Identify which cell holds the provided text, then report its (x, y) central coordinate. 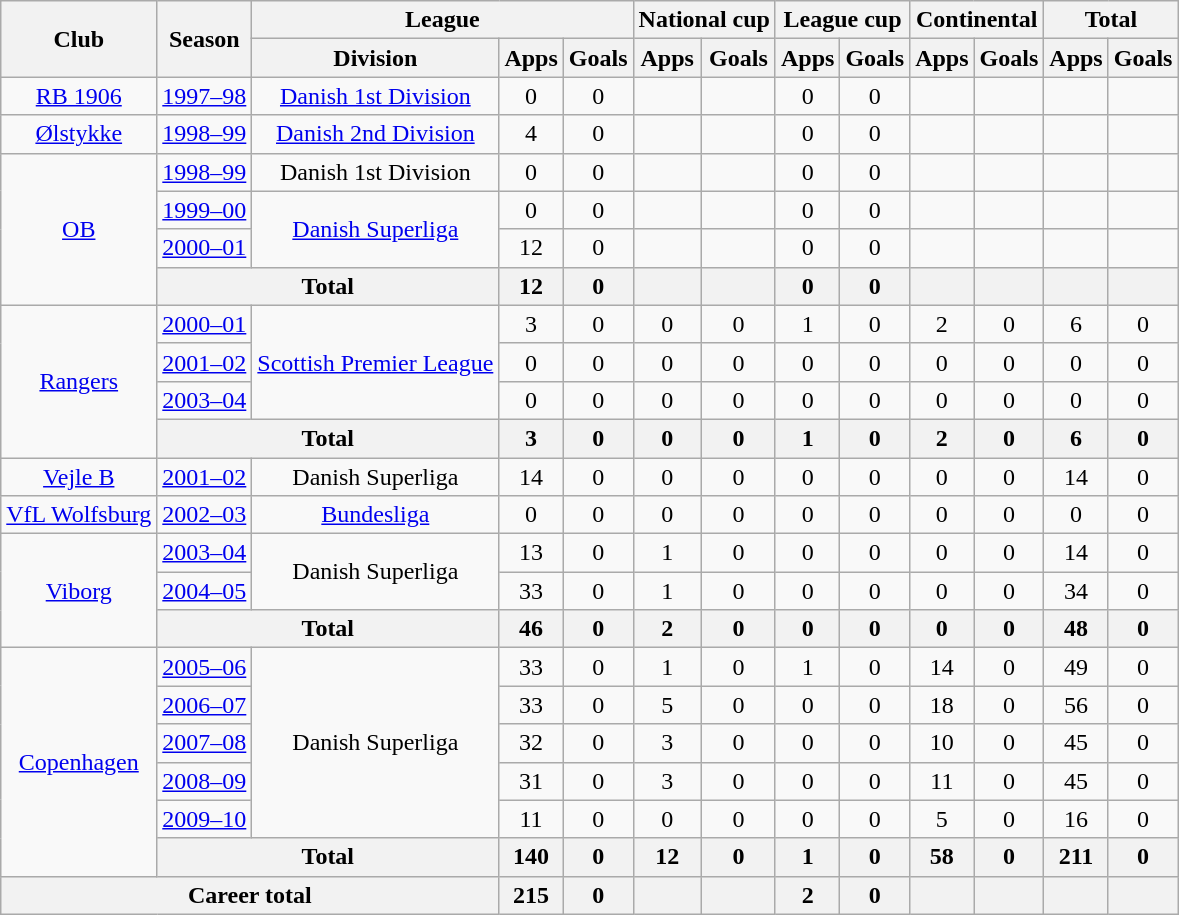
18 (942, 705)
2008–09 (204, 781)
Danish 2nd Division (376, 134)
2005–06 (204, 667)
49 (1076, 667)
Vejle B (79, 477)
OB (79, 229)
2002–03 (204, 515)
34 (1076, 591)
Rangers (79, 381)
League (442, 20)
2004–05 (204, 591)
Scottish Premier League (376, 362)
56 (1076, 705)
Division (376, 58)
2007–08 (204, 743)
Continental (977, 20)
140 (531, 857)
215 (531, 895)
4 (531, 134)
Season (204, 39)
1997–98 (204, 96)
48 (1076, 629)
RB 1906 (79, 96)
13 (531, 553)
Viborg (79, 591)
46 (531, 629)
2006–07 (204, 705)
31 (531, 781)
Ølstykke (79, 134)
16 (1076, 819)
1999–00 (204, 210)
League cup (842, 20)
2009–10 (204, 819)
Copenhagen (79, 762)
32 (531, 743)
Career total (250, 895)
211 (1076, 857)
Club (79, 39)
10 (942, 743)
Bundesliga (376, 515)
58 (942, 857)
VfL Wolfsburg (79, 515)
National cup (704, 20)
